Return (X, Y) of the center of cell containing provided text 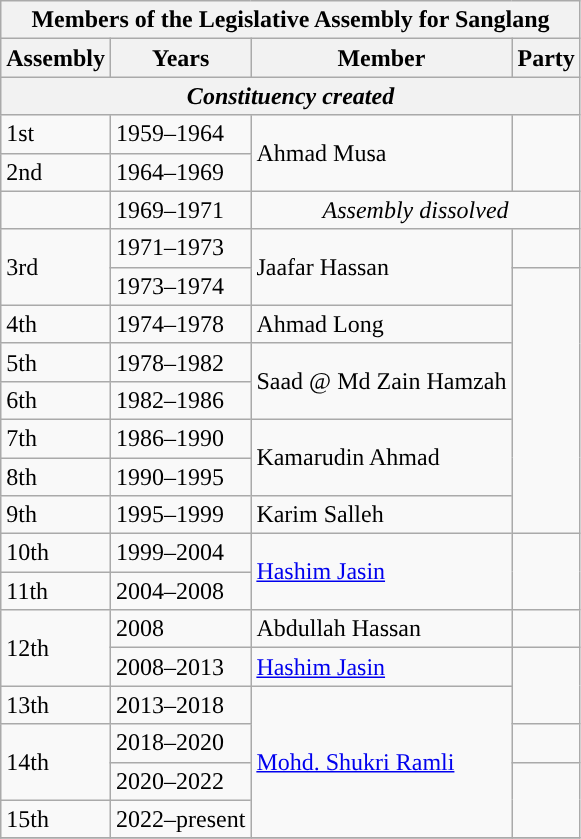
4th (56, 324)
15th (56, 819)
2008–2013 (180, 667)
2020–2022 (180, 781)
1969–1971 (180, 210)
9th (56, 515)
2004–2008 (180, 591)
Constituency created (291, 96)
1982–1986 (180, 400)
5th (56, 362)
Ahmad Musa (382, 153)
1999–2004 (180, 553)
2nd (56, 172)
Abdullah Hassan (382, 629)
Member (382, 58)
7th (56, 438)
12th (56, 648)
10th (56, 553)
13th (56, 705)
8th (56, 477)
1978–1982 (180, 362)
1990–1995 (180, 477)
Karim Salleh (382, 515)
1973–1974 (180, 286)
2018–2020 (180, 743)
Ahmad Long (382, 324)
2008 (180, 629)
Kamarudin Ahmad (382, 457)
1971–1973 (180, 248)
2022–present (180, 819)
Party (546, 58)
1st (56, 134)
Saad @ Md Zain Hamzah (382, 381)
Members of the Legislative Assembly for Sanglang (291, 20)
1974–1978 (180, 324)
Assembly (56, 58)
11th (56, 591)
Mohd. Shukri Ramli (382, 762)
1995–1999 (180, 515)
1964–1969 (180, 172)
14th (56, 762)
Years (180, 58)
3rd (56, 267)
6th (56, 400)
Assembly dissolved (416, 210)
1986–1990 (180, 438)
2013–2018 (180, 705)
1959–1964 (180, 134)
Jaafar Hassan (382, 267)
